Return [x, y] of the center of cell containing provided text 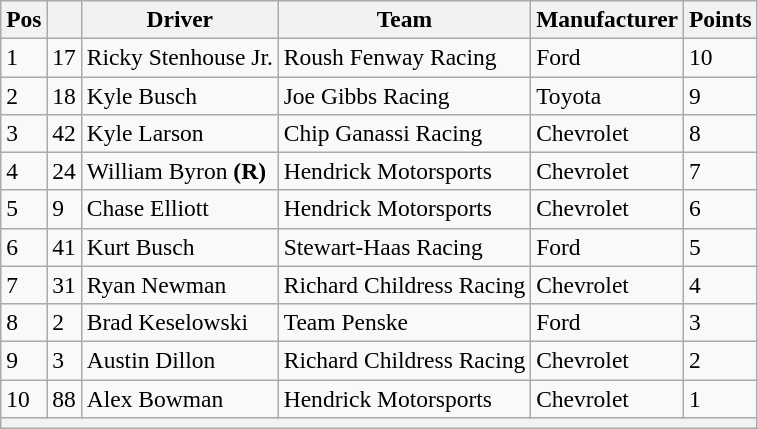
Stewart-Haas Racing [404, 247]
Chase Elliott [180, 209]
Joe Gibbs Racing [404, 95]
Ryan Newman [180, 285]
18 [64, 95]
Ricky Stenhouse Jr. [180, 57]
Kyle Larson [180, 133]
Kyle Busch [180, 95]
17 [64, 57]
Kurt Busch [180, 247]
Toyota [608, 95]
Points [720, 19]
41 [64, 247]
Austin Dillon [180, 360]
Alex Bowman [180, 398]
Driver [180, 19]
Chip Ganassi Racing [404, 133]
24 [64, 171]
42 [64, 133]
Team [404, 19]
Roush Fenway Racing [404, 57]
31 [64, 285]
Brad Keselowski [180, 322]
William Byron (R) [180, 171]
Team Penske [404, 322]
88 [64, 398]
Pos [24, 19]
Manufacturer [608, 19]
